Determine the (X, Y) coordinate at the center of the cell enclosing the given text.  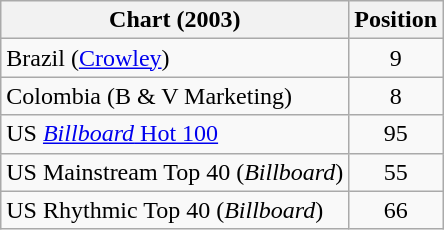
Position (396, 20)
95 (396, 134)
US Billboard Hot 100 (175, 134)
8 (396, 96)
66 (396, 210)
US Rhythmic Top 40 (Billboard) (175, 210)
55 (396, 172)
Brazil (Crowley) (175, 58)
9 (396, 58)
Chart (2003) (175, 20)
US Mainstream Top 40 (Billboard) (175, 172)
Colombia (B & V Marketing) (175, 96)
